Search for the cell housing the specified text and yield its (x, y) center coordinate. 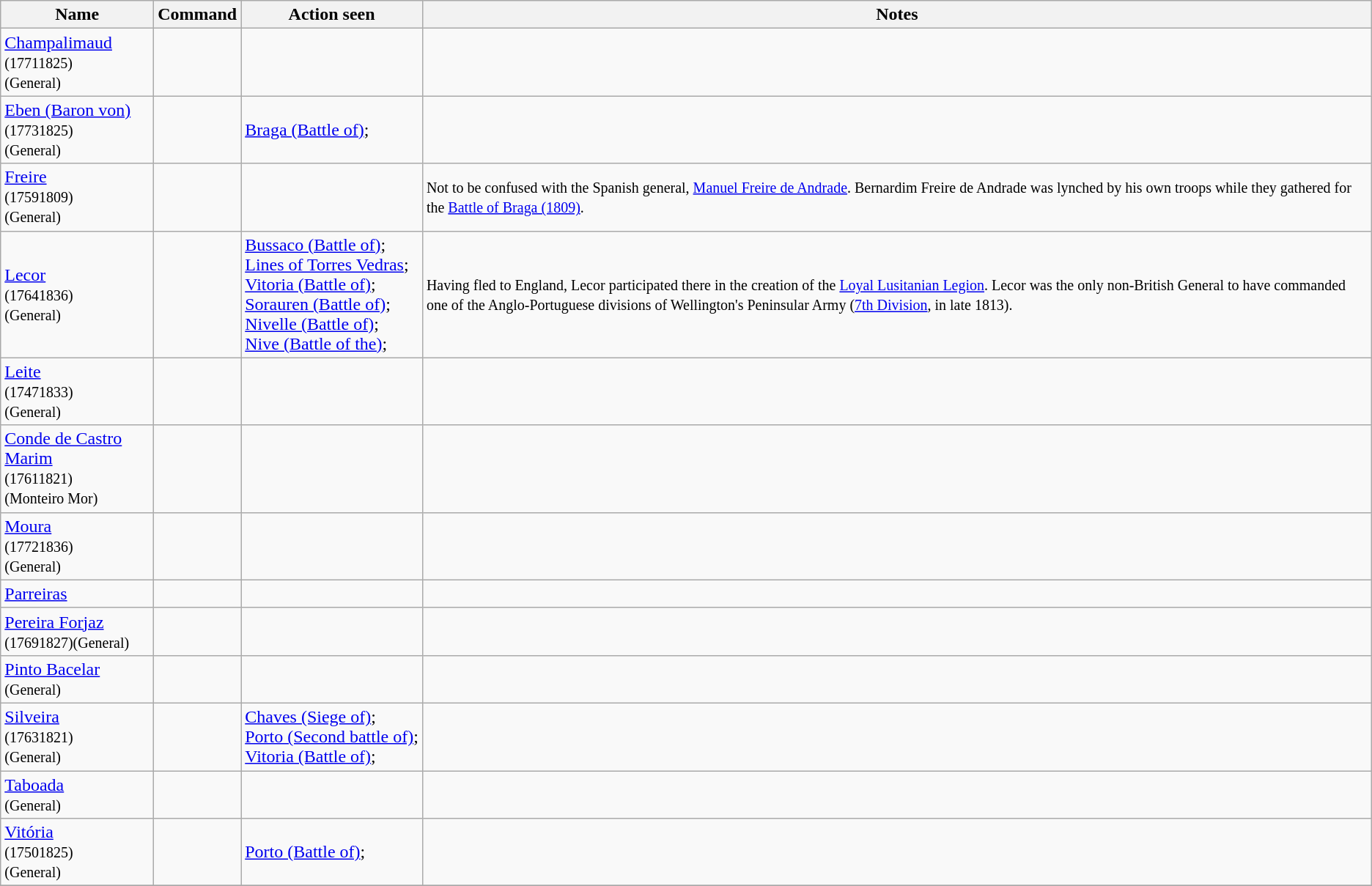
Taboada(General) (78, 794)
Moura(17721836)(General) (78, 546)
Chaves (Siege of);Porto (Second battle of);Vitoria (Battle of); (332, 737)
Porto (Battle of); (332, 852)
Pereira Forjaz(17691827)(General) (78, 632)
Pinto Bacelar(General) (78, 679)
Command (198, 15)
Vitória(17501825)(General) (78, 852)
Notes (897, 15)
Conde de Castro Marim(17611821)(Monteiro Mor) (78, 469)
Action seen (332, 15)
Eben (Baron von)(17731825)(General) (78, 130)
Lecor(17641836)(General) (78, 295)
Bussaco (Battle of);Lines of Torres Vedras;Vitoria (Battle of);Sorauren (Battle of);Nivelle (Battle of);Nive (Battle of the); (332, 295)
Freire(17591809)(General) (78, 197)
Name (78, 15)
Braga (Battle of); (332, 130)
Leite(17471833)(General) (78, 391)
Silveira(17631821)(General) (78, 737)
Parreiras (78, 594)
Champalimaud(17711825)(General) (78, 62)
